From the cell containing the given text, extract its center point as [X, Y] coordinate. 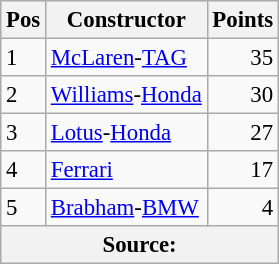
Ferrari [127, 170]
Brabham-BMW [127, 208]
Lotus-Honda [127, 133]
27 [242, 133]
3 [24, 133]
5 [24, 208]
Constructor [127, 20]
Pos [24, 20]
2 [24, 95]
1 [24, 58]
30 [242, 95]
McLaren-TAG [127, 58]
Williams-Honda [127, 95]
35 [242, 58]
Source: [140, 245]
Points [242, 20]
17 [242, 170]
